Capture the cell that displays the provided text and extract its [X, Y] central coordinate. 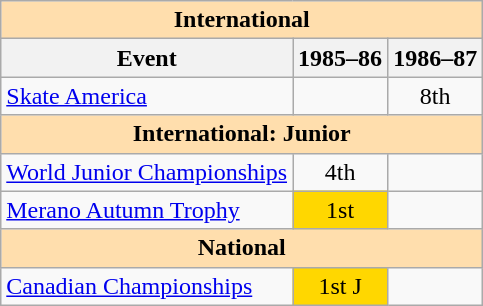
1985–86 [340, 58]
Canadian Championships [147, 286]
1st J [340, 286]
International [242, 20]
1986–87 [436, 58]
International: Junior [242, 134]
Skate America [147, 96]
1st [340, 210]
Event [147, 58]
Merano Autumn Trophy [147, 210]
National [242, 248]
World Junior Championships [147, 172]
4th [340, 172]
8th [436, 96]
